From the cell containing the given text, extract its center point as (x, y) coordinate. 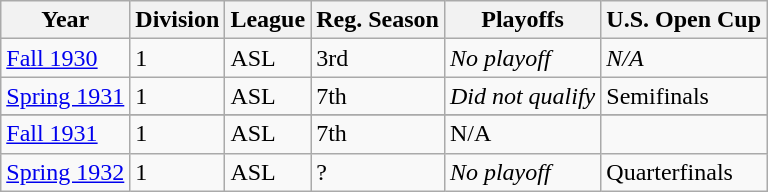
Fall 1930 (66, 58)
3rd (378, 58)
Playoffs (522, 20)
Fall 1931 (66, 134)
Year (66, 20)
Spring 1932 (66, 172)
Division (178, 20)
Semifinals (684, 96)
Did not qualify (522, 96)
Spring 1931 (66, 96)
League (268, 20)
U.S. Open Cup (684, 20)
Quarterfinals (684, 172)
? (378, 172)
Reg. Season (378, 20)
